Find where the given text appears and provide that cell's center as (X, Y) coordinate. 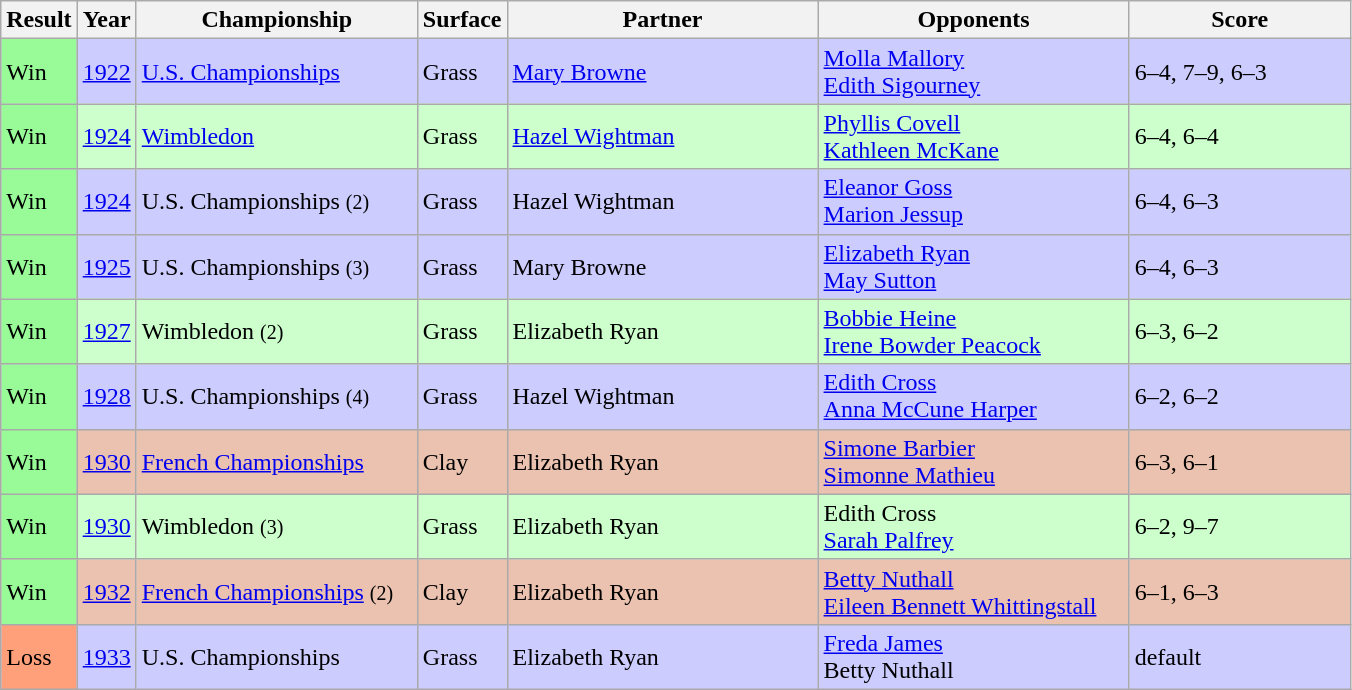
6–1, 6–3 (1240, 592)
6–3, 6–2 (1240, 332)
default (1240, 656)
6–2, 9–7 (1240, 526)
Wimbledon (2) (276, 332)
1927 (106, 332)
Championship (276, 20)
1932 (106, 592)
Molla Mallory Edith Sigourney (974, 72)
Freda James Betty Nuthall (974, 656)
Result (39, 20)
6–3, 6–1 (1240, 462)
1925 (106, 266)
Surface (462, 20)
U.S. Championships (4) (276, 396)
1933 (106, 656)
Simone Barbier Simonne Mathieu (974, 462)
Loss (39, 656)
1928 (106, 396)
6–4, 7–9, 6–3 (1240, 72)
Year (106, 20)
Score (1240, 20)
6–4, 6–4 (1240, 136)
U.S. Championships (3) (276, 266)
1922 (106, 72)
U.S. Championships (2) (276, 202)
Bobbie Heine Irene Bowder Peacock (974, 332)
Partner (662, 20)
French Championships (276, 462)
Wimbledon (3) (276, 526)
Phyllis Covell Kathleen McKane (974, 136)
Wimbledon (276, 136)
Opponents (974, 20)
6–2, 6–2 (1240, 396)
Elizabeth Ryan May Sutton (974, 266)
Edith Cross Sarah Palfrey (974, 526)
French Championships (2) (276, 592)
Edith Cross Anna McCune Harper (974, 396)
Betty Nuthall Eileen Bennett Whittingstall (974, 592)
Eleanor Goss Marion Jessup (974, 202)
